Detect which cell encompasses the target text, then output its (x, y) center coordinate. 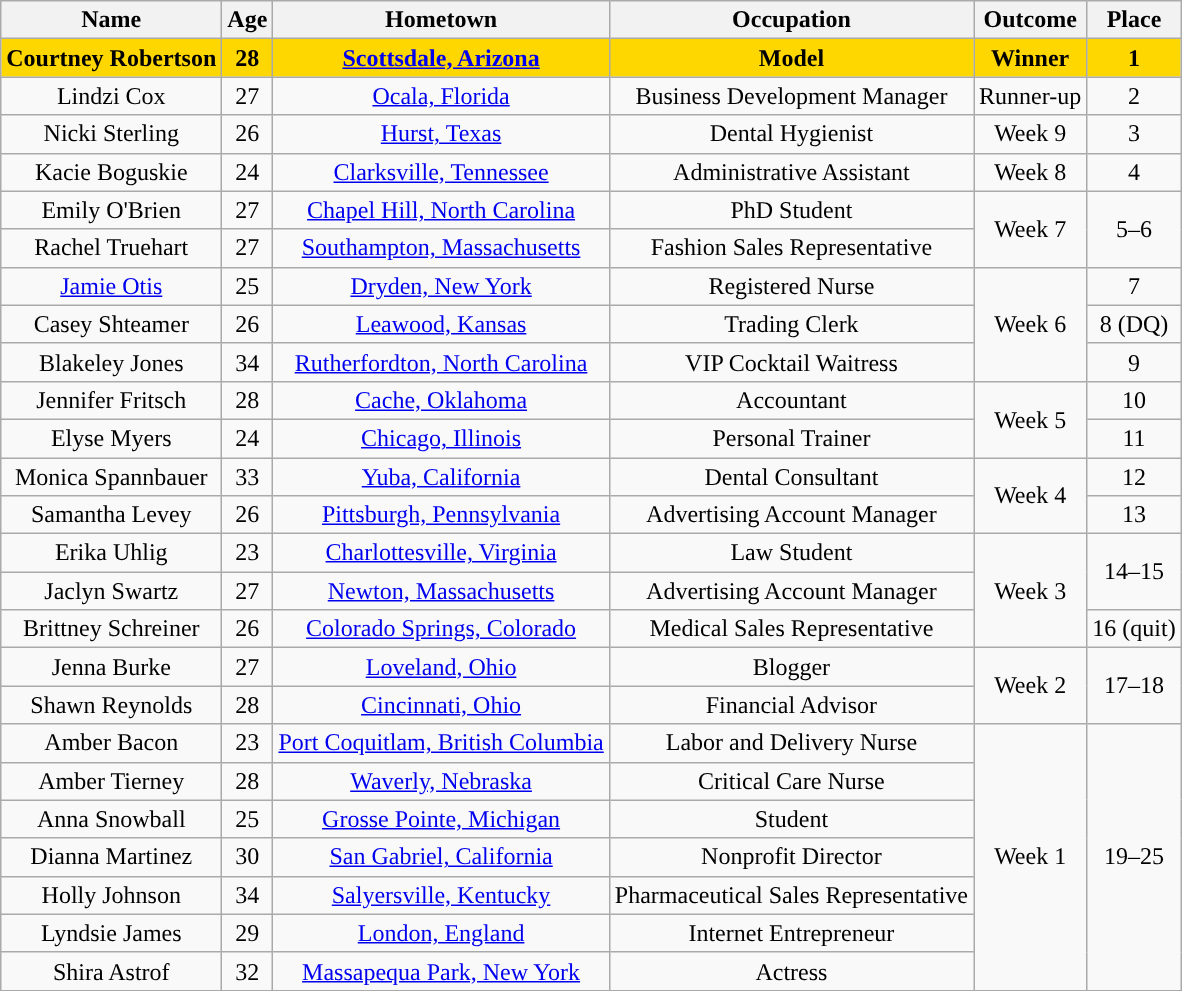
Jaclyn Swartz (112, 591)
Colorado Springs, Colorado (441, 629)
Anna Snowball (112, 819)
Week 1 (1030, 857)
Student (791, 819)
Dental Consultant (791, 477)
16 (quit) (1134, 629)
Pittsburgh, Pennsylvania (441, 515)
7 (1134, 286)
Grosse Pointe, Michigan (441, 819)
Jennifer Fritsch (112, 400)
Blogger (791, 667)
Rutherfordton, North Carolina (441, 362)
Emily O'Brien (112, 210)
Massapequa Park, New York (441, 971)
10 (1134, 400)
13 (1134, 515)
Holly Johnson (112, 895)
9 (1134, 362)
Financial Advisor (791, 705)
Nonprofit Director (791, 857)
Salyersville, Kentucky (441, 895)
Week 7 (1030, 229)
Yuba, California (441, 477)
14–15 (1134, 572)
Nicki Sterling (112, 134)
Clarksville, Tennessee (441, 172)
Chapel Hill, North Carolina (441, 210)
London, England (441, 933)
Personal Trainer (791, 438)
8 (DQ) (1134, 324)
Accountant (791, 400)
11 (1134, 438)
Dental Hygienist (791, 134)
Jenna Burke (112, 667)
Internet Entrepreneur (791, 933)
4 (1134, 172)
30 (248, 857)
Southampton, Massachusetts (441, 248)
Actress (791, 971)
Shira Astrof (112, 971)
Winner (1030, 58)
3 (1134, 134)
Pharmaceutical Sales Representative (791, 895)
19–25 (1134, 857)
Amber Tierney (112, 781)
Waverly, Nebraska (441, 781)
Kacie Boguskie (112, 172)
Administrative Assistant (791, 172)
17–18 (1134, 686)
Place (1134, 20)
Elyse Myers (112, 438)
Hometown (441, 20)
Shawn Reynolds (112, 705)
Registered Nurse (791, 286)
Labor and Delivery Nurse (791, 743)
Hurst, Texas (441, 134)
Monica Spannbauer (112, 477)
Lyndsie James (112, 933)
Cincinnati, Ohio (441, 705)
Week 9 (1030, 134)
Runner-up (1030, 96)
Outcome (1030, 20)
Name (112, 20)
1 (1134, 58)
Loveland, Ohio (441, 667)
Week 6 (1030, 324)
Blakeley Jones (112, 362)
Courtney Robertson (112, 58)
Leawood, Kansas (441, 324)
Port Coquitlam, British Columbia (441, 743)
12 (1134, 477)
Dianna Martinez (112, 857)
Medical Sales Representative (791, 629)
Week 3 (1030, 591)
VIP Cocktail Waitress (791, 362)
Samantha Levey (112, 515)
Chicago, Illinois (441, 438)
Ocala, Florida (441, 96)
Fashion Sales Representative (791, 248)
Newton, Massachusetts (441, 591)
Law Student (791, 553)
Model (791, 58)
Trading Clerk (791, 324)
Dryden, New York (441, 286)
Critical Care Nurse (791, 781)
Week 2 (1030, 686)
PhD Student (791, 210)
Week 8 (1030, 172)
Rachel Truehart (112, 248)
Charlottesville, Virginia (441, 553)
Erika Uhlig (112, 553)
Casey Shteamer (112, 324)
Scottsdale, Arizona (441, 58)
32 (248, 971)
Occupation (791, 20)
Business Development Manager (791, 96)
Brittney Schreiner (112, 629)
Week 5 (1030, 419)
Age (248, 20)
5–6 (1134, 229)
San Gabriel, California (441, 857)
Cache, Oklahoma (441, 400)
Amber Bacon (112, 743)
33 (248, 477)
2 (1134, 96)
Jamie Otis (112, 286)
29 (248, 933)
Lindzi Cox (112, 96)
Week 4 (1030, 496)
